Capture the cell that displays the provided text and extract its (x, y) central coordinate. 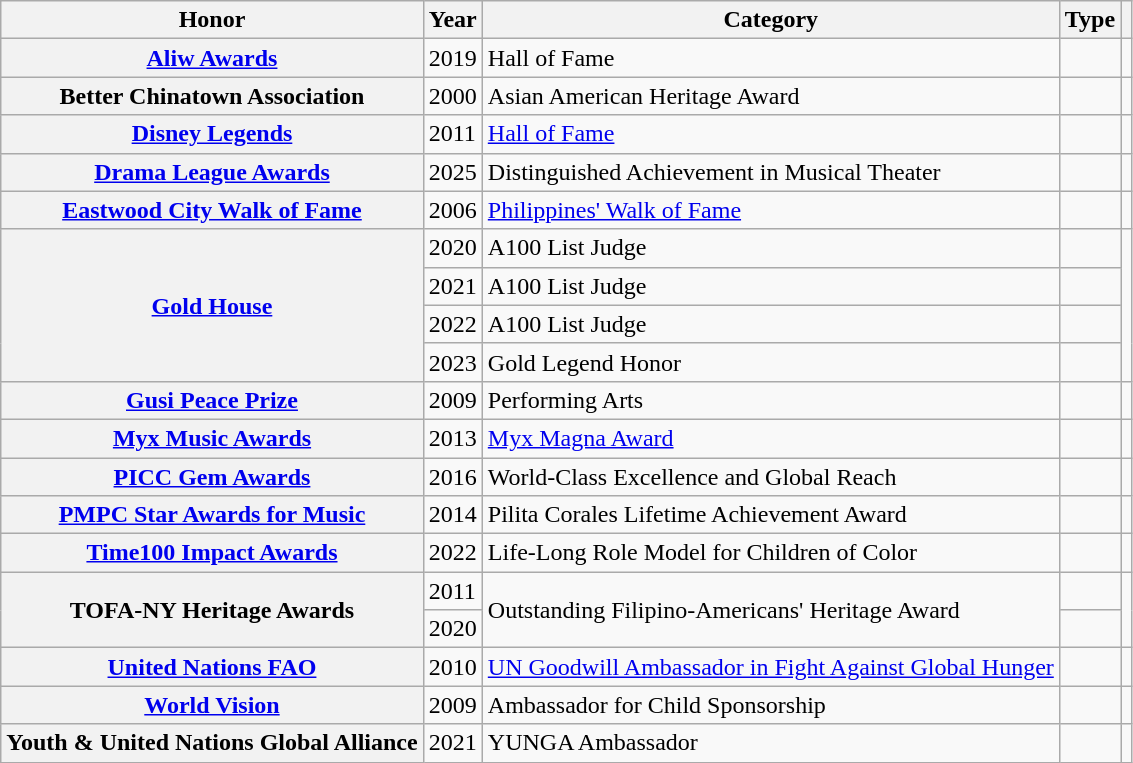
2019 (452, 58)
Honor (212, 20)
United Nations FAO (212, 667)
World Vision (212, 705)
Gold Legend Honor (770, 362)
Youth & United Nations Global Alliance (212, 743)
Performing Arts (770, 400)
Myx Music Awards (212, 438)
2023 (452, 362)
Year (452, 20)
YUNGA Ambassador (770, 743)
Asian American Heritage Award (770, 96)
Eastwood City Walk of Fame (212, 210)
Ambassador for Child Sponsorship (770, 705)
2016 (452, 477)
Distinguished Achievement in Musical Theater (770, 172)
Gusi Peace Prize (212, 400)
PMPC Star Awards for Music (212, 515)
Pilita Corales Lifetime Achievement Award (770, 515)
PICC Gem Awards (212, 477)
Better Chinatown Association (212, 96)
Life-Long Role Model for Children of Color (770, 553)
2013 (452, 438)
Philippines' Walk of Fame (770, 210)
2025 (452, 172)
Myx Magna Award (770, 438)
2010 (452, 667)
2000 (452, 96)
2014 (452, 515)
TOFA-NY Heritage Awards (212, 610)
World-Class Excellence and Global Reach (770, 477)
Outstanding Filipino-Americans' Heritage Award (770, 610)
Aliw Awards (212, 58)
Time100 Impact Awards (212, 553)
UN Goodwill Ambassador in Fight Against Global Hunger (770, 667)
Gold House (212, 305)
Drama League Awards (212, 172)
Disney Legends (212, 134)
2006 (452, 210)
Category (770, 20)
Type (1090, 20)
